Return the (X, Y) coordinate for the center point of the cell that contains the specified text.  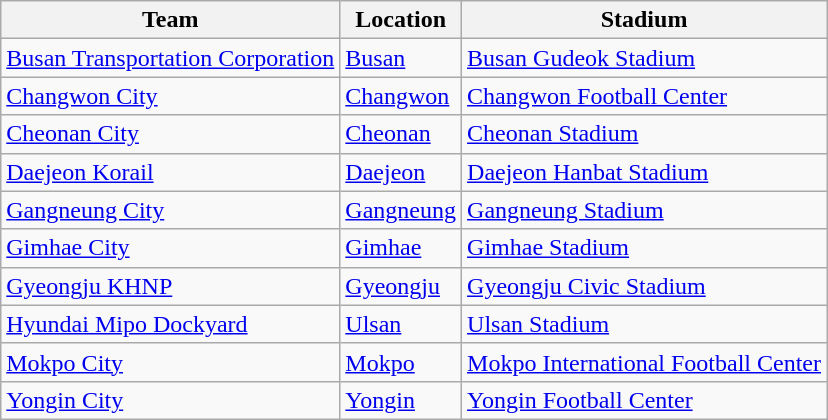
Busan Transportation Corporation (170, 58)
Gimhae City (170, 248)
Cheonan City (170, 134)
Gyeongju Civic Stadium (644, 286)
Ulsan Stadium (644, 324)
Gimhae Stadium (644, 248)
Cheonan Stadium (644, 134)
Busan Gudeok Stadium (644, 58)
Stadium (644, 20)
Busan (401, 58)
Yongin Football Center (644, 400)
Hyundai Mipo Dockyard (170, 324)
Ulsan (401, 324)
Daejeon Korail (170, 172)
Team (170, 20)
Mokpo International Football Center (644, 362)
Yongin City (170, 400)
Changwon Football Center (644, 96)
Gangneung (401, 210)
Mokpo City (170, 362)
Mokpo (401, 362)
Changwon City (170, 96)
Gyeongju KHNP (170, 286)
Gyeongju (401, 286)
Cheonan (401, 134)
Gimhae (401, 248)
Daejeon Hanbat Stadium (644, 172)
Gangneung City (170, 210)
Changwon (401, 96)
Daejeon (401, 172)
Yongin (401, 400)
Location (401, 20)
Gangneung Stadium (644, 210)
